Determine the [X, Y] coordinate at the center of the cell enclosing the given text.  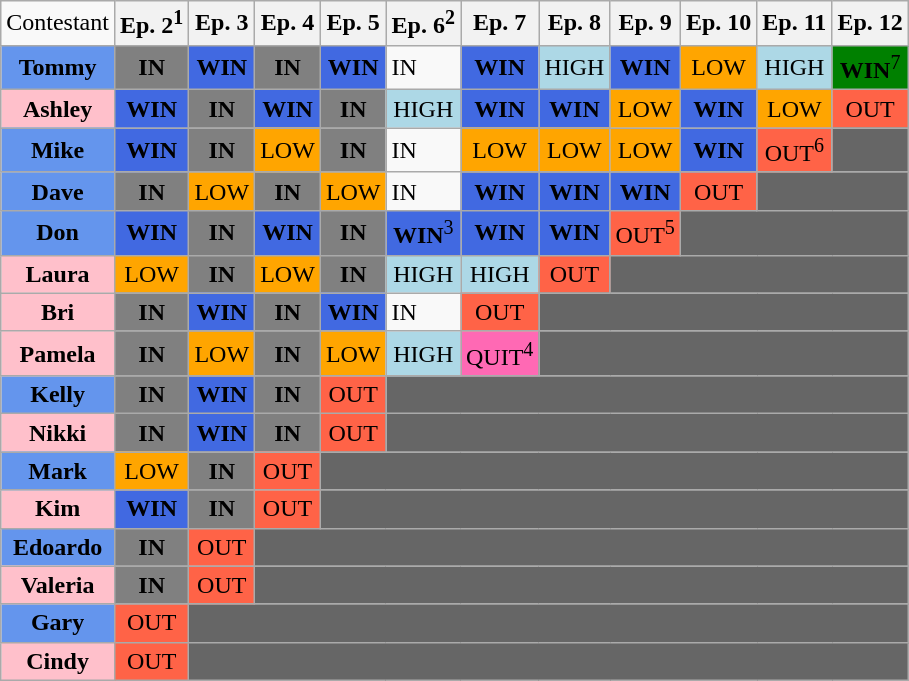
Ep. 9 [645, 24]
Nikki [58, 433]
Don [58, 234]
Gary [58, 623]
Ep. 7 [499, 24]
Kim [58, 509]
WIN7 [870, 68]
Mark [58, 471]
OUT6 [794, 150]
QUIT4 [499, 354]
Ep. 4 [288, 24]
Ep. 8 [574, 24]
Dave [58, 191]
Bri [58, 312]
Ep. 21 [151, 24]
Ep. 11 [794, 24]
Ep. 3 [222, 24]
OUT5 [645, 234]
Ep. 62 [423, 24]
Ep. 5 [353, 24]
Pamela [58, 354]
Kelly [58, 395]
WIN3 [423, 234]
Mike [58, 150]
Contestant [58, 24]
Ep. 10 [718, 24]
Ashley [58, 109]
Ep. 12 [870, 24]
Cindy [58, 661]
Edoardo [58, 547]
Valeria [58, 585]
Tommy [58, 68]
Laura [58, 274]
